From the cell containing the given text, extract its center point as [X, Y] coordinate. 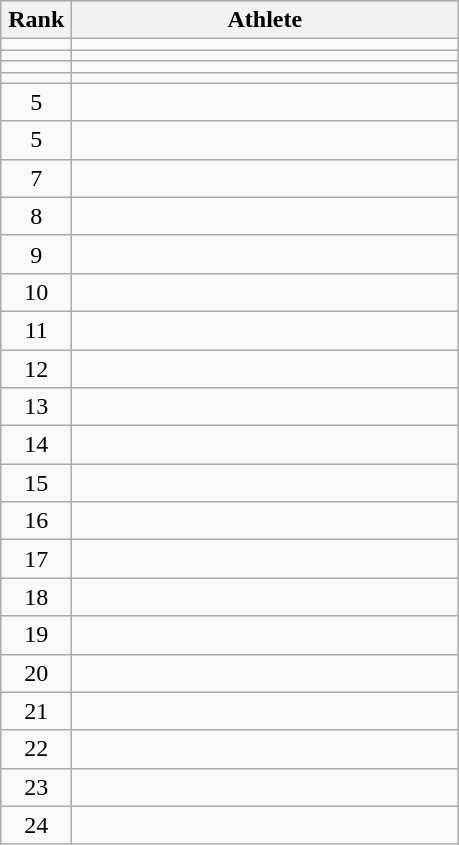
7 [36, 178]
16 [36, 521]
9 [36, 254]
22 [36, 749]
19 [36, 635]
14 [36, 445]
Athlete [265, 20]
11 [36, 330]
20 [36, 673]
24 [36, 825]
8 [36, 216]
18 [36, 597]
21 [36, 711]
10 [36, 292]
13 [36, 407]
23 [36, 787]
15 [36, 483]
17 [36, 559]
Rank [36, 20]
12 [36, 369]
